Find where the given text appears and provide that cell's center as (X, Y) coordinate. 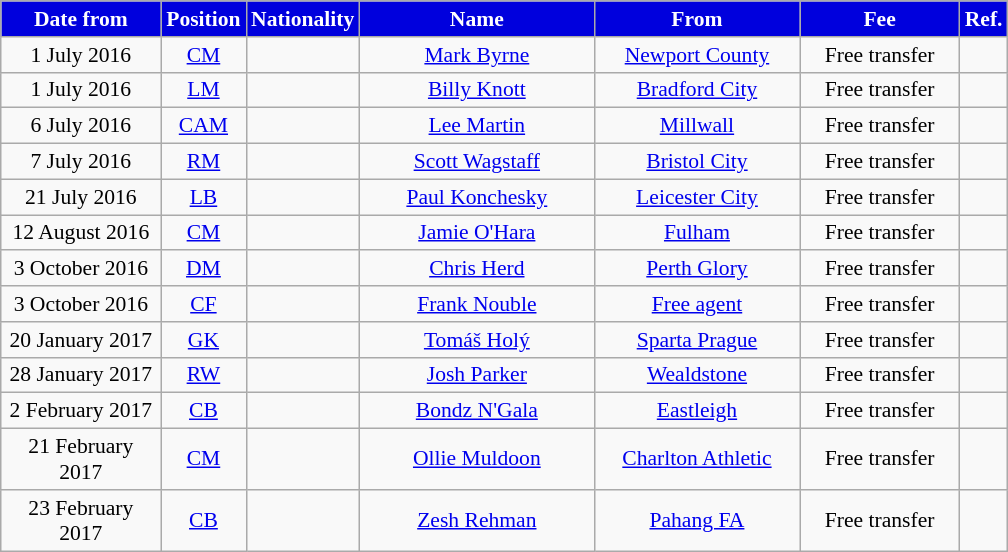
Scott Wagstaff (476, 162)
DM (204, 269)
LB (204, 197)
Billy Knott (476, 90)
6 July 2016 (81, 126)
Nationality (302, 19)
CAM (204, 126)
GK (204, 340)
Position (204, 19)
Ref. (984, 19)
Leicester City (696, 197)
Ollie Muldoon (476, 460)
Bondz N'Gala (476, 411)
28 January 2017 (81, 375)
Date from (81, 19)
23 February 2017 (81, 520)
Sparta Prague (696, 340)
20 January 2017 (81, 340)
21 July 2016 (81, 197)
Mark Byrne (476, 55)
Chris Herd (476, 269)
Tomáš Holý (476, 340)
Pahang FA (696, 520)
Free agent (696, 304)
Wealdstone (696, 375)
Millwall (696, 126)
RW (204, 375)
Bradford City (696, 90)
Eastleigh (696, 411)
Newport County (696, 55)
Lee Martin (476, 126)
Name (476, 19)
From (696, 19)
Frank Nouble (476, 304)
Josh Parker (476, 375)
12 August 2016 (81, 233)
Fulham (696, 233)
Jamie O'Hara (476, 233)
Bristol City (696, 162)
Paul Konchesky (476, 197)
Charlton Athletic (696, 460)
7 July 2016 (81, 162)
RM (204, 162)
Zesh Rehman (476, 520)
2 February 2017 (81, 411)
21 February 2017 (81, 460)
CF (204, 304)
LM (204, 90)
Perth Glory (696, 269)
Fee (880, 19)
